Return (X, Y) of the center of cell containing provided text 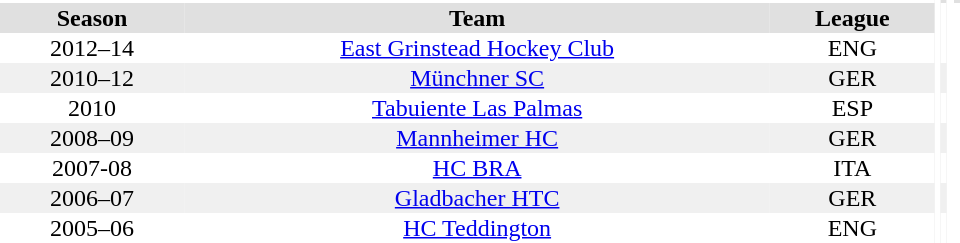
2005–06 (92, 228)
HC Teddington (477, 228)
Gladbacher HTC (477, 198)
2010–12 (92, 78)
2012–14 (92, 48)
2008–09 (92, 138)
Tabuiente Las Palmas (477, 108)
2010 (92, 108)
HC BRA (477, 168)
2007-08 (92, 168)
Team (477, 18)
Münchner SC (477, 78)
ESP (852, 108)
League (852, 18)
2006–07 (92, 198)
ITA (852, 168)
Season (92, 18)
East Grinstead Hockey Club (477, 48)
Mannheimer HC (477, 138)
